Locate the cell with the specified text and output its (x, y) center coordinate. 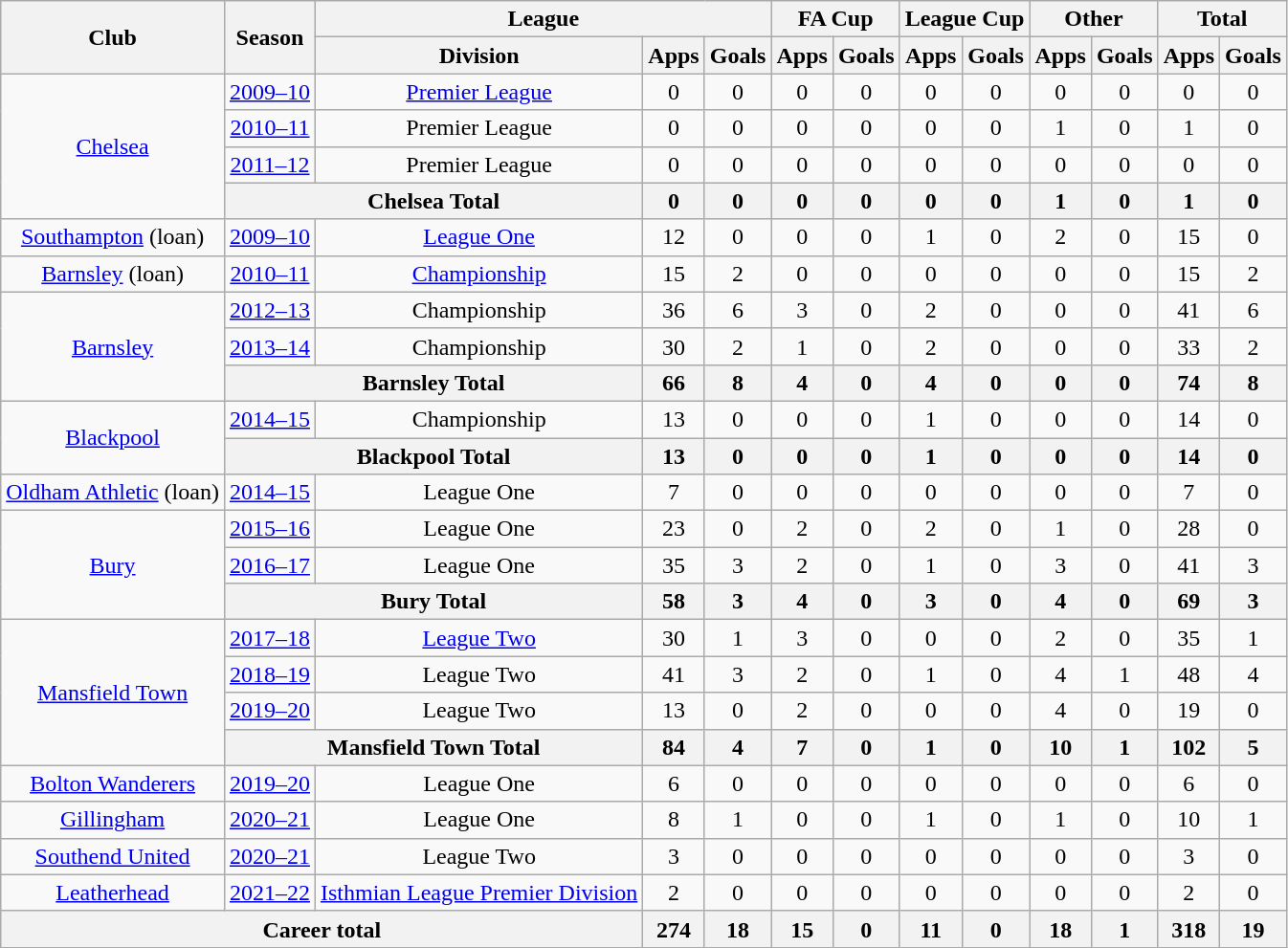
League Cup (965, 19)
2015–16 (270, 529)
274 (674, 929)
Blackpool (113, 437)
2012–13 (270, 310)
Club (113, 37)
Barnsley (loan) (113, 274)
Chelsea Total (433, 201)
2017–18 (270, 638)
2016–17 (270, 565)
2011–12 (270, 165)
Southampton (loan) (113, 237)
Blackpool Total (433, 456)
23 (674, 529)
Mansfield Town (113, 693)
Southend United (113, 856)
Isthmian League Premier Division (478, 893)
Barnsley (113, 346)
33 (1188, 346)
318 (1188, 929)
2018–19 (270, 674)
Bolton Wanderers (113, 783)
11 (930, 929)
74 (1188, 383)
Other (1094, 19)
66 (674, 383)
2021–22 (270, 893)
102 (1188, 747)
Career total (322, 929)
36 (674, 310)
Oldham Athletic (loan) (113, 493)
Mansfield Town Total (433, 747)
58 (674, 602)
FA Cup (835, 19)
28 (1188, 529)
Gillingham (113, 820)
Barnsley Total (433, 383)
Bury (113, 565)
Division (478, 55)
2013–14 (270, 346)
Total (1222, 19)
Chelsea (113, 146)
Season (270, 37)
Leatherhead (113, 893)
5 (1254, 747)
12 (674, 237)
69 (1188, 602)
84 (674, 747)
Bury Total (433, 602)
48 (1188, 674)
League (544, 19)
